Extract the [x, y] coordinate from the center of the cell holding the provided text.  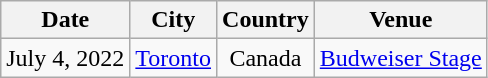
Country [266, 20]
Date [66, 20]
City [174, 20]
July 4, 2022 [66, 58]
Toronto [174, 58]
Venue [400, 20]
Budweiser Stage [400, 58]
Canada [266, 58]
